Provide the (x, y) coordinate of the cell's center where the given text is located.  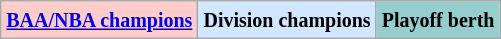
Division champions (287, 20)
Playoff berth (438, 20)
BAA/NBA champions (100, 20)
